Return [x, y] of the center of cell containing provided text 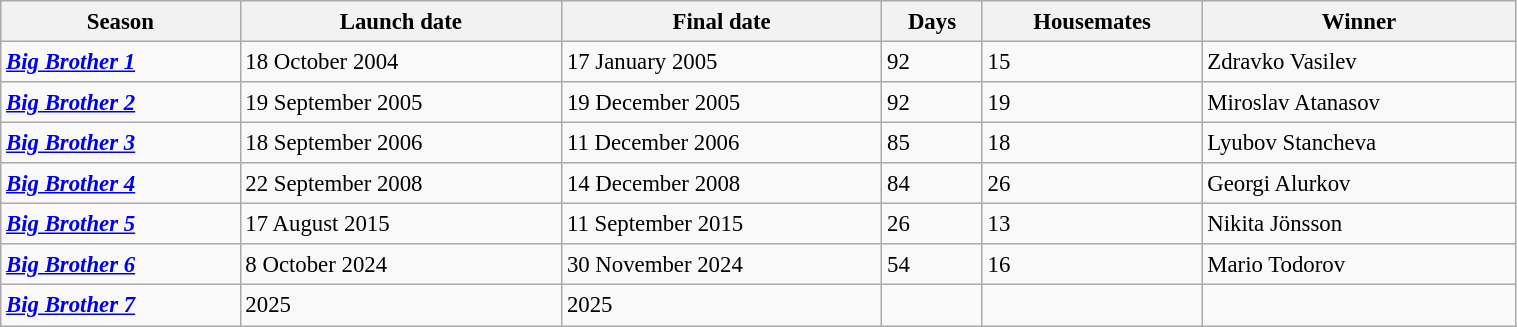
11 September 2015 [722, 224]
Housemates [1092, 22]
85 [932, 144]
Big Brother 1 [120, 62]
22 September 2008 [401, 184]
Season [120, 22]
18 October 2004 [401, 62]
Zdravko Vasilev [1359, 62]
Days [932, 22]
Nikita Jönsson [1359, 224]
Big Brother 3 [120, 144]
14 December 2008 [722, 184]
Final date [722, 22]
11 December 2006 [722, 144]
19 [1092, 102]
84 [932, 184]
Big Brother 2 [120, 102]
18 September 2006 [401, 144]
13 [1092, 224]
Big Brother 7 [120, 306]
19 September 2005 [401, 102]
15 [1092, 62]
Mario Todorov [1359, 264]
17 August 2015 [401, 224]
16 [1092, 264]
54 [932, 264]
Big Brother 6 [120, 264]
Winner [1359, 22]
18 [1092, 144]
8 October 2024 [401, 264]
19 December 2005 [722, 102]
Lyubov Stancheva [1359, 144]
Georgi Alurkov [1359, 184]
17 January 2005 [722, 62]
30 November 2024 [722, 264]
Miroslav Atanasov [1359, 102]
Big Brother 4 [120, 184]
Big Brother 5 [120, 224]
Launch date [401, 22]
